Capture the cell that displays the provided text and extract its (x, y) central coordinate. 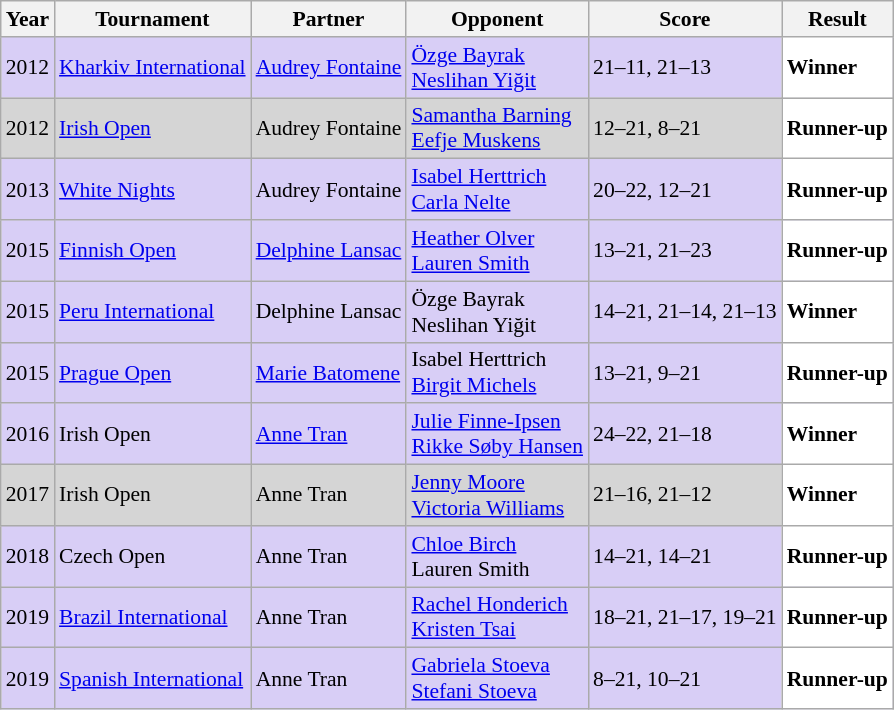
Finnish Open (152, 250)
Peru International (152, 312)
14–21, 14–21 (685, 556)
Samantha Barning Eefje Muskens (497, 128)
Isabel Herttrich Birgit Michels (497, 372)
21–11, 21–13 (685, 68)
12–21, 8–21 (685, 128)
Brazil International (152, 618)
2017 (28, 496)
Partner (329, 19)
20–22, 12–21 (685, 190)
Spanish International (152, 678)
Isabel Herttrich Carla Nelte (497, 190)
Gabriela Stoeva Stefani Stoeva (497, 678)
2018 (28, 556)
White Nights (152, 190)
14–21, 21–14, 21–13 (685, 312)
Marie Batomene (329, 372)
Rachel Honderich Kristen Tsai (497, 618)
Result (838, 19)
Heather Olver Lauren Smith (497, 250)
Year (28, 19)
Score (685, 19)
13–21, 9–21 (685, 372)
Opponent (497, 19)
24–22, 21–18 (685, 434)
Chloe Birch Lauren Smith (497, 556)
2016 (28, 434)
13–21, 21–23 (685, 250)
Julie Finne-Ipsen Rikke Søby Hansen (497, 434)
8–21, 10–21 (685, 678)
Czech Open (152, 556)
Prague Open (152, 372)
2013 (28, 190)
18–21, 21–17, 19–21 (685, 618)
Jenny Moore Victoria Williams (497, 496)
Tournament (152, 19)
21–16, 21–12 (685, 496)
Kharkiv International (152, 68)
